Output the [X, Y] coordinate of the center of the cell containing the given text.  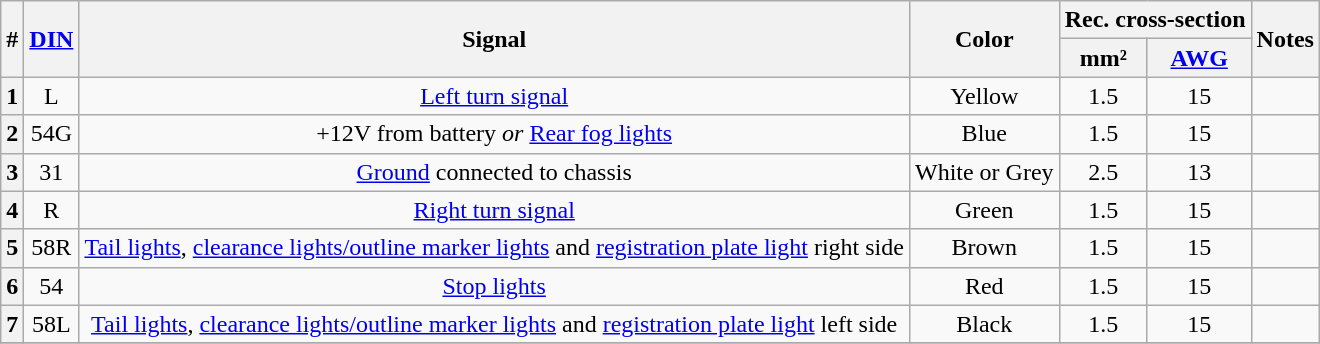
Red [984, 286]
Brown [984, 248]
Ground connected to chassis [494, 172]
5 [12, 248]
Stop lights [494, 286]
Green [984, 210]
13 [1199, 172]
Signal [494, 39]
Tail lights, clearance lights/outline marker lights and registration plate light right side [494, 248]
31 [52, 172]
58R [52, 248]
54G [52, 134]
mm² [1103, 58]
AWG [1199, 58]
Black [984, 324]
DIN [52, 39]
R [52, 210]
Color [984, 39]
+12V from battery or Rear fog lights [494, 134]
58L [52, 324]
Yellow [984, 96]
Notes [1285, 39]
Right turn signal [494, 210]
6 [12, 286]
L [52, 96]
2.5 [1103, 172]
7 [12, 324]
54 [52, 286]
# [12, 39]
1 [12, 96]
Tail lights, clearance lights/outline marker lights and registration plate light left side [494, 324]
2 [12, 134]
3 [12, 172]
White or Grey [984, 172]
4 [12, 210]
Left turn signal [494, 96]
Rec. cross-section [1155, 20]
Blue [984, 134]
